Capture the cell that displays the provided text and extract its (X, Y) central coordinate. 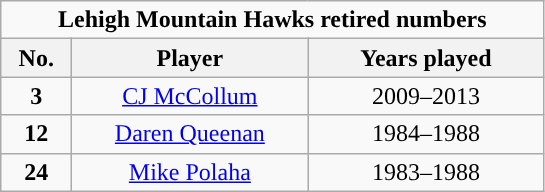
24 (36, 172)
Lehigh Mountain Hawks retired numbers (272, 20)
Daren Queenan (190, 134)
1983–1988 (426, 172)
12 (36, 134)
3 (36, 96)
1984–1988 (426, 134)
Mike Polaha (190, 172)
Player (190, 58)
2009–2013 (426, 96)
CJ McCollum (190, 96)
No. (36, 58)
Years played (426, 58)
